Determine the (x, y) coordinate at the center of the cell enclosing the given text.  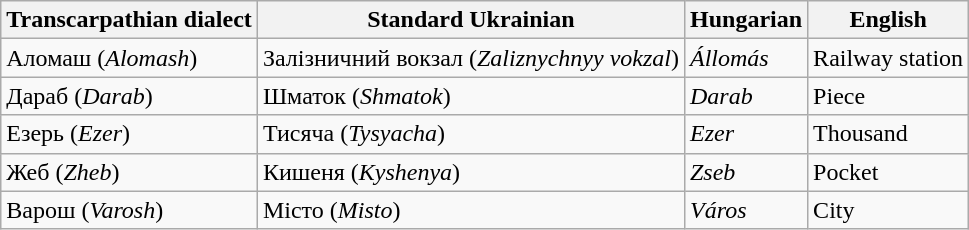
Thousand (888, 134)
Дараб (Darab) (130, 96)
Кишеня (Kyshenya) (470, 172)
Standard Ukrainian (470, 20)
Аломаш (Alomash) (130, 58)
Pocket (888, 172)
Piece (888, 96)
Місто (Misto) (470, 210)
City (888, 210)
English (888, 20)
Залізничний вокзал (Zaliznychnyy vokzal) (470, 58)
Transcarpathian dialect (130, 20)
Város (746, 210)
Railway station (888, 58)
Zseb (746, 172)
Hungarian (746, 20)
Варош (Varosh) (130, 210)
Жеб (Zheb) (130, 172)
Állomás (746, 58)
Darab (746, 96)
Шматок (Shmatok) (470, 96)
Езерь (Ezer) (130, 134)
Ezer (746, 134)
Тисяча (Tysyacha) (470, 134)
